Extract the (x, y) coordinate from the center of the cell holding the provided text.  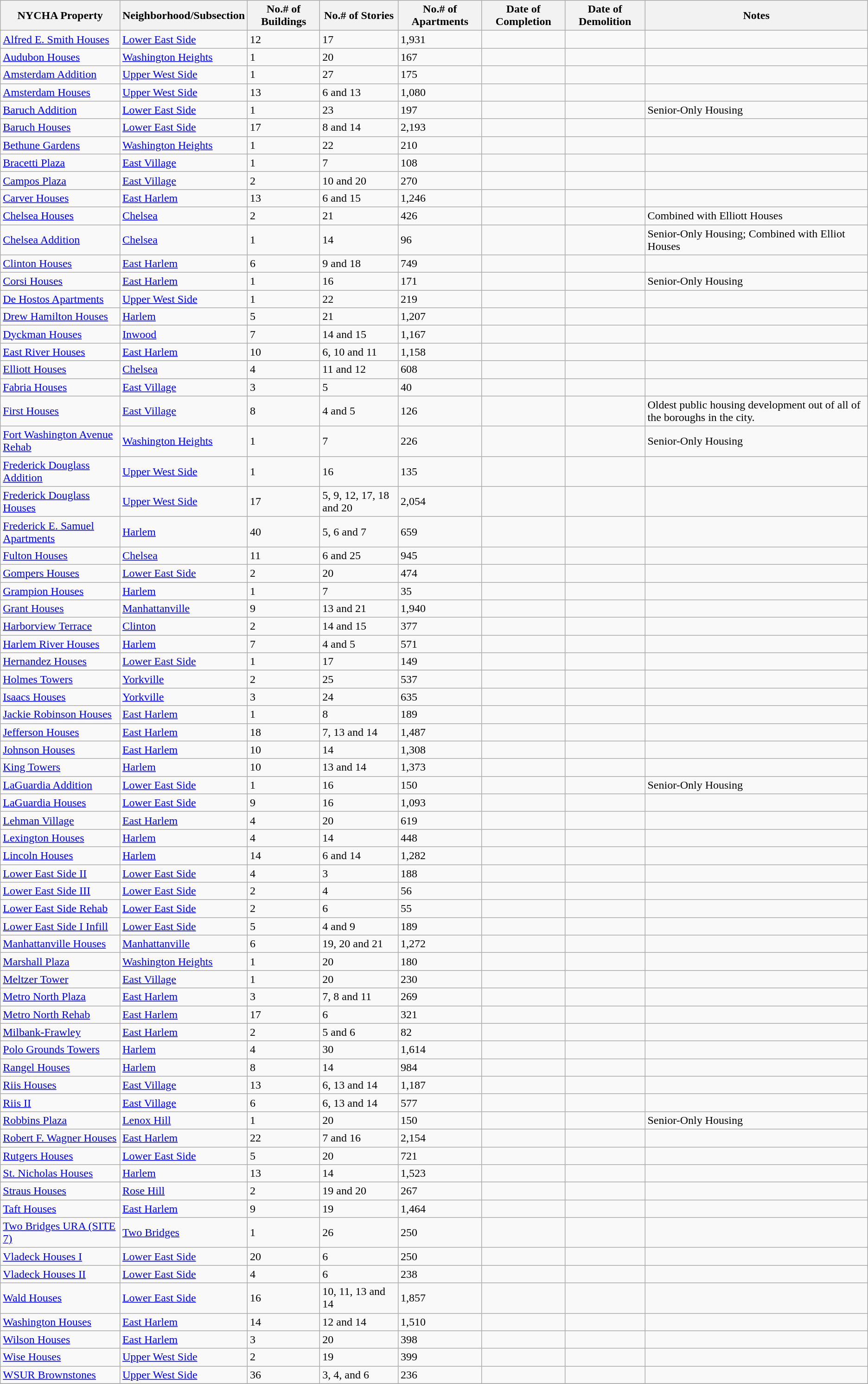
Elliott Houses (60, 370)
Vladeck Houses I (60, 1256)
Neighborhood/Subsection (184, 16)
Metro North Rehab (60, 1014)
Riis II (60, 1103)
Amsterdam Addition (60, 75)
269 (440, 997)
1,167 (440, 334)
175 (440, 75)
East River Houses (60, 352)
945 (440, 555)
Drew Hamilton Houses (60, 317)
Lexington Houses (60, 838)
Two Bridges URA (SITE 7) (60, 1232)
6, 10 and 11 (359, 352)
210 (440, 145)
Jackie Robinson Houses (60, 714)
2,193 (440, 128)
721 (440, 1156)
Bethune Gardens (60, 145)
35 (440, 591)
WSUR Brownstones (60, 1375)
19 and 20 (359, 1191)
Alfred E. Smith Houses (60, 39)
12 and 14 (359, 1322)
Date of Completion (523, 16)
LaGuardia Addition (60, 785)
6 and 14 (359, 855)
Robbins Plaza (60, 1120)
55 (440, 909)
1,464 (440, 1209)
571 (440, 644)
Frederick Douglass Addition (60, 471)
13 and 14 (359, 767)
Hernandez Houses (60, 662)
1,373 (440, 767)
377 (440, 626)
Holmes Towers (60, 679)
10 and 20 (359, 180)
11 (284, 555)
Frederick Douglass Houses (60, 502)
27 (359, 75)
30 (359, 1050)
Lower East Side II (60, 873)
238 (440, 1274)
Corsi Houses (60, 281)
1,614 (440, 1050)
Riis Houses (60, 1085)
167 (440, 57)
Metro North Plaza (60, 997)
7, 8 and 11 (359, 997)
608 (440, 370)
1,246 (440, 198)
Clinton (184, 626)
Inwood (184, 334)
Lehman Village (60, 820)
Rutgers Houses (60, 1156)
4 and 9 (359, 926)
Date of Demolition (605, 16)
Frederick E. Samuel Apartments (60, 531)
Rose Hill (184, 1191)
5 and 6 (359, 1032)
56 (440, 891)
19, 20 and 21 (359, 944)
1,487 (440, 732)
197 (440, 110)
537 (440, 679)
No.# of Buildings (284, 16)
Carver Houses (60, 198)
619 (440, 820)
Clinton Houses (60, 264)
Harborview Terrace (60, 626)
Wald Houses (60, 1298)
267 (440, 1191)
135 (440, 471)
Combined with Elliott Houses (756, 216)
Straus Houses (60, 1191)
Meltzer Tower (60, 979)
659 (440, 531)
2,054 (440, 502)
Grant Houses (60, 609)
Jefferson Houses (60, 732)
399 (440, 1357)
Marshall Plaza (60, 962)
Fort Washington Avenue Rehab (60, 441)
Fulton Houses (60, 555)
Gompers Houses (60, 573)
236 (440, 1375)
1,080 (440, 92)
12 (284, 39)
Vladeck Houses II (60, 1274)
Lenox Hill (184, 1120)
Bracetti Plaza (60, 163)
180 (440, 962)
7 and 16 (359, 1138)
3, 4, and 6 (359, 1375)
398 (440, 1339)
10, 11, 13 and 14 (359, 1298)
635 (440, 697)
11 and 12 (359, 370)
474 (440, 573)
Campos Plaza (60, 180)
Lower East Side III (60, 891)
8 and 14 (359, 128)
Lower East Side I Infill (60, 926)
1,187 (440, 1085)
1,940 (440, 609)
Isaacs Houses (60, 697)
5, 6 and 7 (359, 531)
1,523 (440, 1174)
270 (440, 180)
24 (359, 697)
Two Bridges (184, 1232)
Washington Houses (60, 1322)
23 (359, 110)
1,308 (440, 750)
1,093 (440, 803)
Johnson Houses (60, 750)
No.# of Apartments (440, 16)
St. Nicholas Houses (60, 1174)
226 (440, 441)
No.# of Stories (359, 16)
Taft Houses (60, 1209)
Amsterdam Houses (60, 92)
NYCHA Property (60, 16)
First Houses (60, 411)
1,207 (440, 317)
321 (440, 1014)
18 (284, 732)
448 (440, 838)
1,158 (440, 352)
577 (440, 1103)
Manhattanville Houses (60, 944)
Harlem River Houses (60, 644)
171 (440, 281)
6 and 15 (359, 198)
1,857 (440, 1298)
Lower East Side Rehab (60, 909)
26 (359, 1232)
Senior-Only Housing; Combined with Elliot Houses (756, 239)
149 (440, 662)
Dyckman Houses (60, 334)
Fabria Houses (60, 387)
Chelsea Houses (60, 216)
749 (440, 264)
6 and 13 (359, 92)
5, 9, 12, 17, 18 and 20 (359, 502)
Polo Grounds Towers (60, 1050)
1,510 (440, 1322)
Wise Houses (60, 1357)
Notes (756, 16)
1,931 (440, 39)
King Towers (60, 767)
9 and 18 (359, 264)
Lincoln Houses (60, 855)
Robert F. Wagner Houses (60, 1138)
De Hostos Apartments (60, 299)
25 (359, 679)
6 and 25 (359, 555)
7, 13 and 14 (359, 732)
230 (440, 979)
219 (440, 299)
82 (440, 1032)
984 (440, 1067)
96 (440, 239)
1,272 (440, 944)
Wilson Houses (60, 1339)
1,282 (440, 855)
36 (284, 1375)
Chelsea Addition (60, 239)
Milbank-Frawley (60, 1032)
Baruch Houses (60, 128)
426 (440, 216)
Baruch Addition (60, 110)
188 (440, 873)
Grampion Houses (60, 591)
Rangel Houses (60, 1067)
126 (440, 411)
13 and 21 (359, 609)
108 (440, 163)
Oldest public housing development out of all of the boroughs in the city. (756, 411)
LaGuardia Houses (60, 803)
Audubon Houses (60, 57)
2,154 (440, 1138)
